Return [x, y] of the center of cell containing provided text 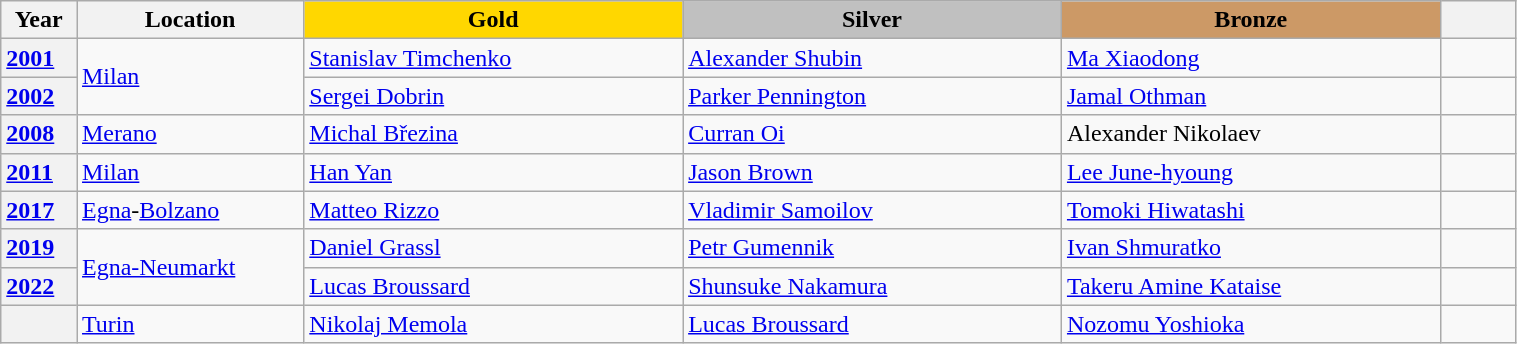
Jamal Othman [1250, 96]
Shunsuke Nakamura [872, 286]
Petr Gumennik [872, 248]
Merano [190, 134]
Bronze [1250, 20]
Egna-Bolzano [190, 210]
Takeru Amine Kataise [1250, 286]
Curran Oi [872, 134]
Sergei Dobrin [494, 96]
Tomoki Hiwatashi [1250, 210]
Lee June-hyoung [1250, 172]
2022 [39, 286]
Ma Xiaodong [1250, 58]
Location [190, 20]
2008 [39, 134]
Han Yan [494, 172]
Matteo Rizzo [494, 210]
Parker Pennington [872, 96]
Alexander Shubin [872, 58]
Stanislav Timchenko [494, 58]
2001 [39, 58]
Egna-Neumarkt [190, 267]
2002 [39, 96]
Alexander Nikolaev [1250, 134]
Gold [494, 20]
Nozomu Yoshioka [1250, 324]
Jason Brown [872, 172]
Vladimir Samoilov [872, 210]
2019 [39, 248]
Michal Březina [494, 134]
Nikolaj Memola [494, 324]
Turin [190, 324]
2011 [39, 172]
Ivan Shmuratko [1250, 248]
Daniel Grassl [494, 248]
2017 [39, 210]
Year [39, 20]
Silver [872, 20]
